Return [x, y] of the center of cell containing provided text 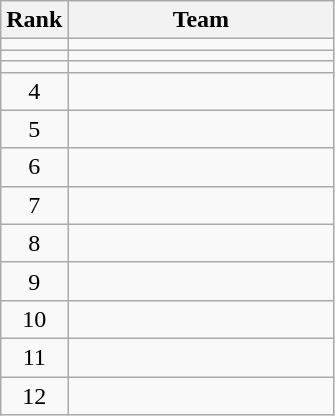
11 [34, 357]
5 [34, 129]
12 [34, 395]
Rank [34, 20]
4 [34, 91]
9 [34, 281]
Team [201, 20]
10 [34, 319]
7 [34, 205]
6 [34, 167]
8 [34, 243]
